Detect which cell encompasses the target text, then output its (X, Y) center coordinate. 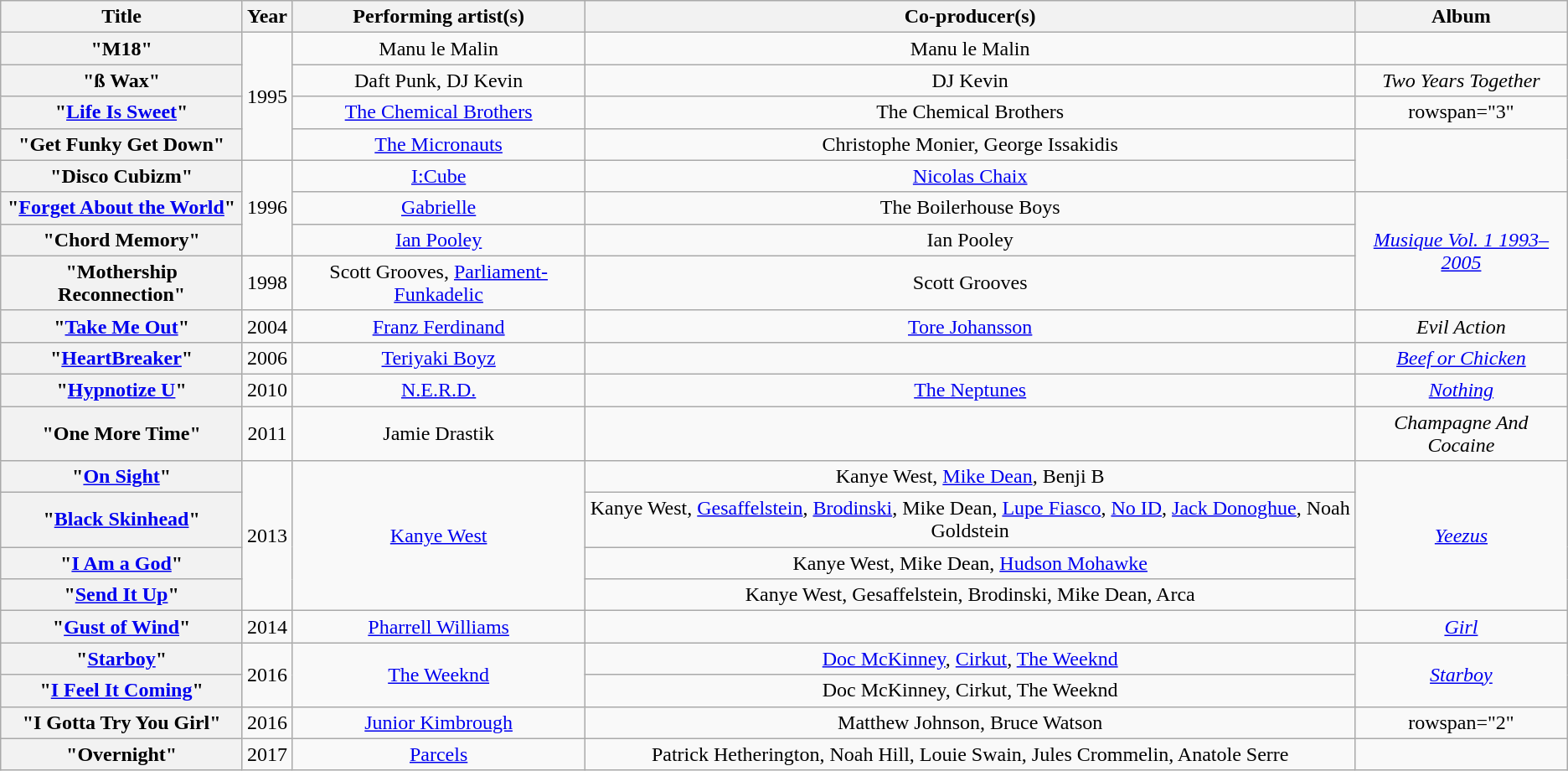
I:Cube (438, 176)
Kanye West, Gesaffelstein, Brodinski, Mike Dean, Lupe Fiasco, No ID, Jack Donoghue, Noah Goldstein (970, 520)
Starboy (1462, 675)
2017 (266, 754)
Junior Kimbrough (438, 722)
Daft Punk, DJ Kevin (438, 80)
1996 (266, 208)
"HeartBreaker" (122, 358)
The Weeknd (438, 675)
"M18" (122, 49)
Co-producer(s) (970, 17)
Nothing (1462, 390)
"Starboy" (122, 659)
2014 (266, 627)
Beef or Chicken (1462, 358)
Kanye West, Gesaffelstein, Brodinski, Mike Dean, Arca (970, 595)
rowspan="3" (1462, 112)
Nicolas Chaix (970, 176)
Performing artist(s) (438, 17)
2013 (266, 536)
Tore Johansson (970, 326)
"Send It Up" (122, 595)
The Neptunes (970, 390)
Kanye West, Mike Dean, Benji B (970, 477)
Gabrielle (438, 208)
"Mothership Reconnection" (122, 283)
Pharrell Williams (438, 627)
Scott Grooves, Parliament-Funkadelic (438, 283)
"I Am a God" (122, 563)
"Life Is Sweet" (122, 112)
Kanye West, Mike Dean, Hudson Mohawke (970, 563)
"Overnight" (122, 754)
The Micronauts (438, 144)
Evil Action (1462, 326)
Scott Grooves (970, 283)
Girl (1462, 627)
Year (266, 17)
Kanye West (438, 536)
1995 (266, 96)
"ß Wax" (122, 80)
Yeezus (1462, 536)
Musique Vol. 1 1993–2005 (1462, 251)
1998 (266, 283)
"Chord Memory" (122, 240)
"Forget About the World" (122, 208)
Franz Ferdinand (438, 326)
rowspan="2" (1462, 722)
N.E.R.D. (438, 390)
Parcels (438, 754)
Teriyaki Boyz (438, 358)
Matthew Johnson, Bruce Watson (970, 722)
"Take Me Out" (122, 326)
"Get Funky Get Down" (122, 144)
Patrick Hetherington, Noah Hill, Louie Swain, Jules Crommelin, Anatole Serre (970, 754)
2004 (266, 326)
2010 (266, 390)
"I Gotta Try You Girl" (122, 722)
Title (122, 17)
Champagne And Cocaine (1462, 432)
"Disco Cubizm" (122, 176)
"Hypnotize U" (122, 390)
"Black Skinhead" (122, 520)
"Gust of Wind" (122, 627)
Christophe Monier, George Issakidis (970, 144)
2006 (266, 358)
"I Feel It Coming" (122, 691)
"One More Time" (122, 432)
2011 (266, 432)
DJ Kevin (970, 80)
Jamie Drastik (438, 432)
"On Sight" (122, 477)
The Boilerhouse Boys (970, 208)
Two Years Together (1462, 80)
Album (1462, 17)
